Pinpoint the cell where the given text exists, returning its [x, y] midpoint coordinate. 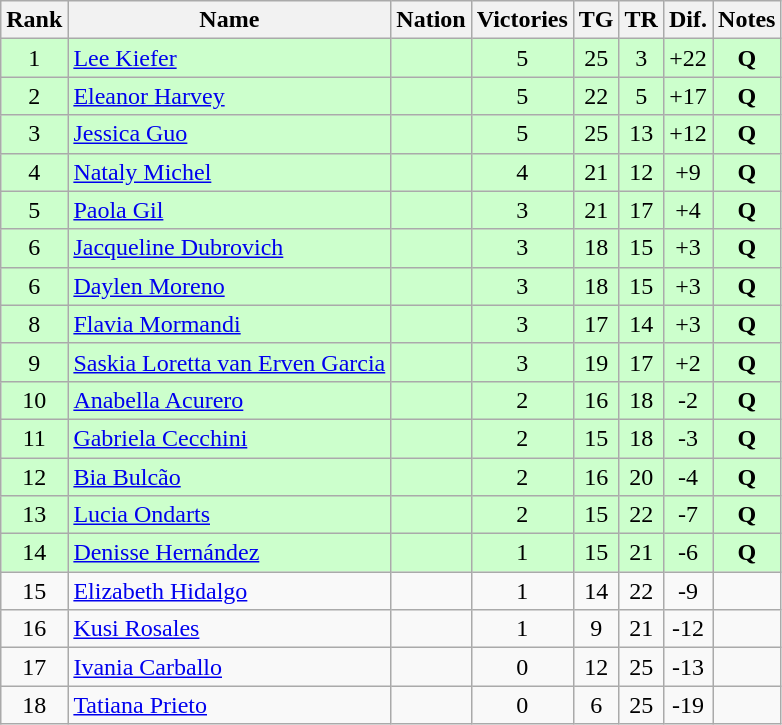
-4 [688, 477]
Bia Bulcão [230, 477]
Lucia Ondarts [230, 515]
+22 [688, 58]
-2 [688, 400]
Paola Gil [230, 210]
TR [641, 20]
-6 [688, 553]
-13 [688, 667]
Name [230, 20]
Dif. [688, 20]
-3 [688, 438]
Flavia Mormandi [230, 324]
8 [34, 324]
Nataly Michel [230, 172]
TG [596, 20]
-9 [688, 591]
Lee Kiefer [230, 58]
Nation [431, 20]
11 [34, 438]
Rank [34, 20]
20 [641, 477]
+12 [688, 134]
Jessica Guo [230, 134]
Daylen Moreno [230, 286]
+9 [688, 172]
Victories [522, 20]
Jacqueline Dubrovich [230, 248]
+2 [688, 362]
Kusi Rosales [230, 629]
Anabella Acurero [230, 400]
Gabriela Cecchini [230, 438]
Notes [747, 20]
Eleanor Harvey [230, 96]
-12 [688, 629]
19 [596, 362]
Elizabeth Hidalgo [230, 591]
Denisse Hernández [230, 553]
Saskia Loretta van Erven Garcia [230, 362]
+17 [688, 96]
-19 [688, 705]
+4 [688, 210]
Tatiana Prieto [230, 705]
-7 [688, 515]
Ivania Carballo [230, 667]
10 [34, 400]
